Search for the cell housing the specified text and yield its (x, y) center coordinate. 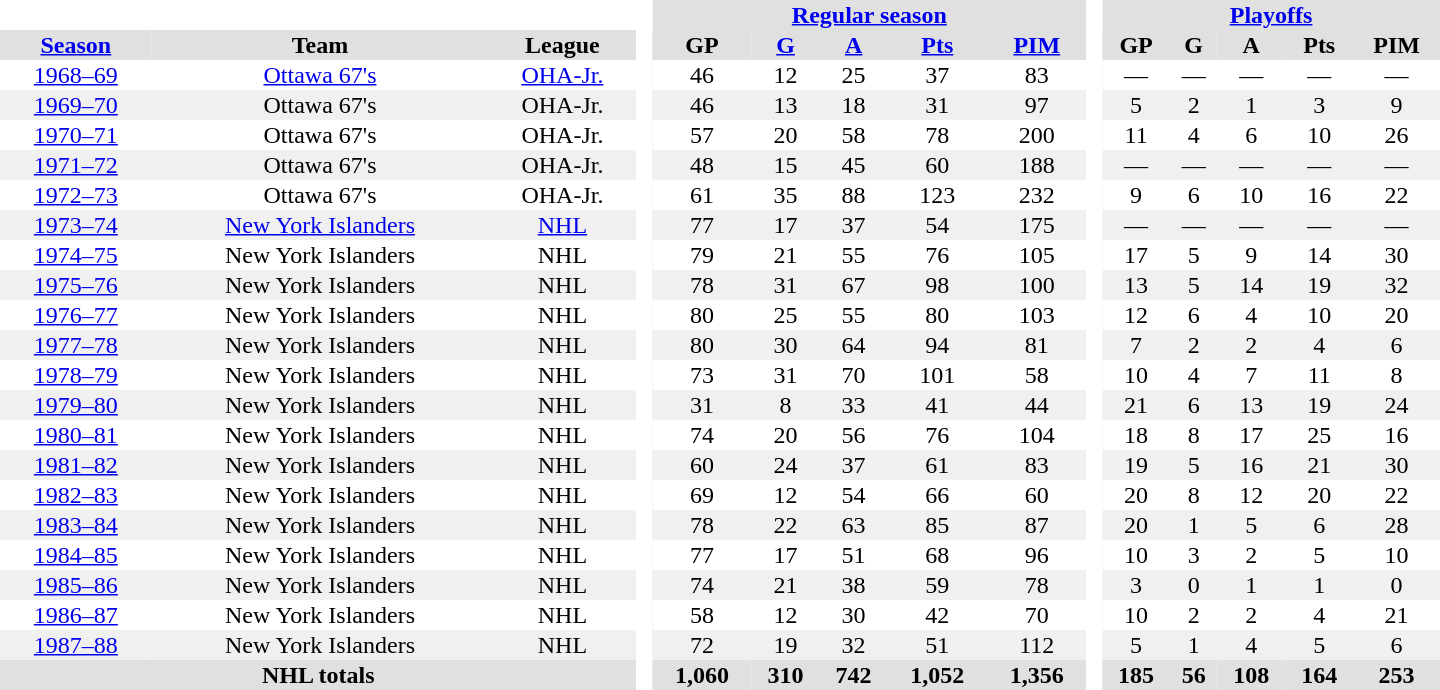
1977–78 (76, 345)
1,052 (938, 675)
1976–77 (76, 315)
200 (1036, 135)
Playoffs (1271, 15)
1974–75 (76, 255)
28 (1396, 525)
123 (938, 195)
85 (938, 525)
1985–86 (76, 585)
1987–88 (76, 645)
1983–84 (76, 525)
79 (702, 255)
Regular season (869, 15)
Team (320, 45)
94 (938, 345)
1969–70 (76, 105)
59 (938, 585)
44 (1036, 405)
1,356 (1036, 675)
42 (938, 615)
72 (702, 645)
38 (854, 585)
1968–69 (76, 75)
310 (786, 675)
48 (702, 165)
96 (1036, 555)
98 (938, 285)
105 (1036, 255)
1971–72 (76, 165)
108 (1251, 675)
232 (1036, 195)
1986–87 (76, 615)
1982–83 (76, 495)
81 (1036, 345)
1981–82 (76, 465)
33 (854, 405)
1979–80 (76, 405)
68 (938, 555)
112 (1036, 645)
88 (854, 195)
15 (786, 165)
Season (76, 45)
35 (786, 195)
742 (854, 675)
97 (1036, 105)
66 (938, 495)
73 (702, 375)
41 (938, 405)
57 (702, 135)
185 (1136, 675)
1972–73 (76, 195)
100 (1036, 285)
104 (1036, 435)
188 (1036, 165)
1978–79 (76, 375)
NHL totals (318, 675)
League (562, 45)
1980–81 (76, 435)
164 (1319, 675)
1975–76 (76, 285)
87 (1036, 525)
1,060 (702, 675)
63 (854, 525)
26 (1396, 135)
1970–71 (76, 135)
175 (1036, 225)
69 (702, 495)
253 (1396, 675)
1973–74 (76, 225)
103 (1036, 315)
101 (938, 375)
67 (854, 285)
1984–85 (76, 555)
45 (854, 165)
64 (854, 345)
